Output the (X, Y) coordinate of the center of the cell containing the given text.  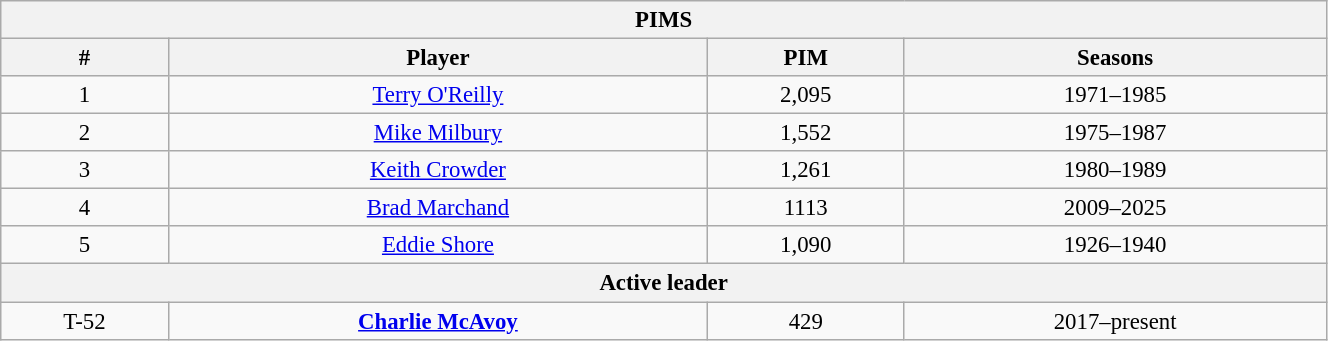
429 (806, 321)
PIMS (664, 20)
1113 (806, 208)
2009–2025 (1116, 208)
1 (84, 95)
# (84, 58)
Terry O'Reilly (438, 95)
Charlie McAvoy (438, 321)
1971–1985 (1116, 95)
1980–1989 (1116, 170)
Brad Marchand (438, 208)
1975–1987 (1116, 133)
2,095 (806, 95)
Mike Milbury (438, 133)
2 (84, 133)
Keith Crowder (438, 170)
1926–1940 (1116, 245)
Seasons (1116, 58)
PIM (806, 58)
5 (84, 245)
1,261 (806, 170)
1,552 (806, 133)
Eddie Shore (438, 245)
3 (84, 170)
T-52 (84, 321)
1,090 (806, 245)
2017–present (1116, 321)
Active leader (664, 283)
4 (84, 208)
Player (438, 58)
